Find where the given text appears and provide that cell's center as (x, y) coordinate. 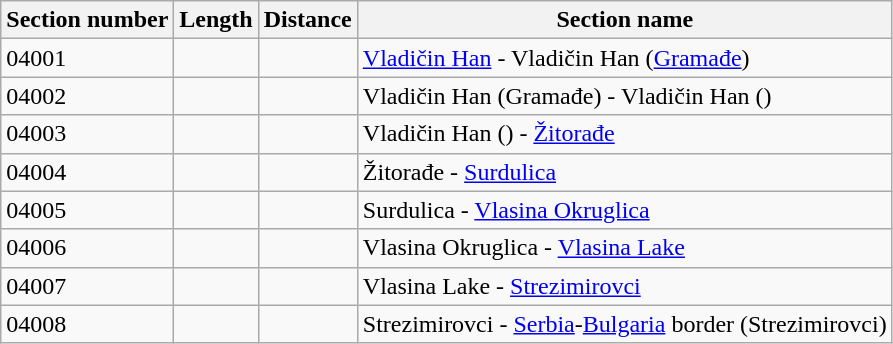
Length (216, 20)
Vlasina Okruglica - Vlasina Lake (624, 248)
04004 (88, 172)
Section number (88, 20)
Vlasina Lake - Strezimirovci (624, 286)
Surdulica - Vlasina Okruglica (624, 210)
Vladičin Han () - Žitorađe (624, 134)
Strezimirovci - Serbia-Bulgaria border (Strezimirovci) (624, 324)
Distance (308, 20)
Section name (624, 20)
04006 (88, 248)
Žitorađe - Surdulica (624, 172)
Vladičin Han (Gramađe) - Vladičin Han () (624, 96)
04002 (88, 96)
04001 (88, 58)
04008 (88, 324)
04003 (88, 134)
Vladičin Han - Vladičin Han (Gramađe) (624, 58)
04005 (88, 210)
04007 (88, 286)
